Search for the cell housing the specified text and yield its (x, y) center coordinate. 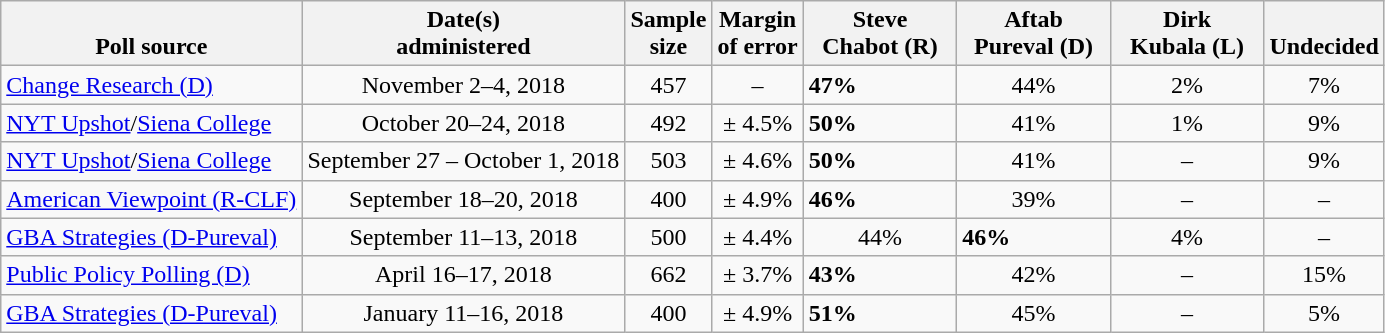
November 2–4, 2018 (464, 85)
Change Research (D) (152, 85)
51% (880, 313)
± 3.7% (758, 275)
Undecided (1324, 34)
Marginof error (758, 34)
September 18–20, 2018 (464, 199)
± 4.4% (758, 237)
500 (668, 237)
September 11–13, 2018 (464, 237)
2% (1187, 85)
Poll source (152, 34)
43% (880, 275)
Samplesize (668, 34)
October 20–24, 2018 (464, 123)
7% (1324, 85)
April 16–17, 2018 (464, 275)
DirkKubala (L) (1187, 34)
AftabPureval (D) (1034, 34)
SteveChabot (R) (880, 34)
1% (1187, 123)
457 (668, 85)
39% (1034, 199)
47% (880, 85)
5% (1324, 313)
Date(s)administered (464, 34)
American Viewpoint (R-CLF) (152, 199)
September 27 – October 1, 2018 (464, 161)
± 4.5% (758, 123)
January 11–16, 2018 (464, 313)
Public Policy Polling (D) (152, 275)
4% (1187, 237)
15% (1324, 275)
662 (668, 275)
± 4.6% (758, 161)
45% (1034, 313)
42% (1034, 275)
492 (668, 123)
503 (668, 161)
